For the text-containing cell, return its midpoint in (x, y) coordinate format. 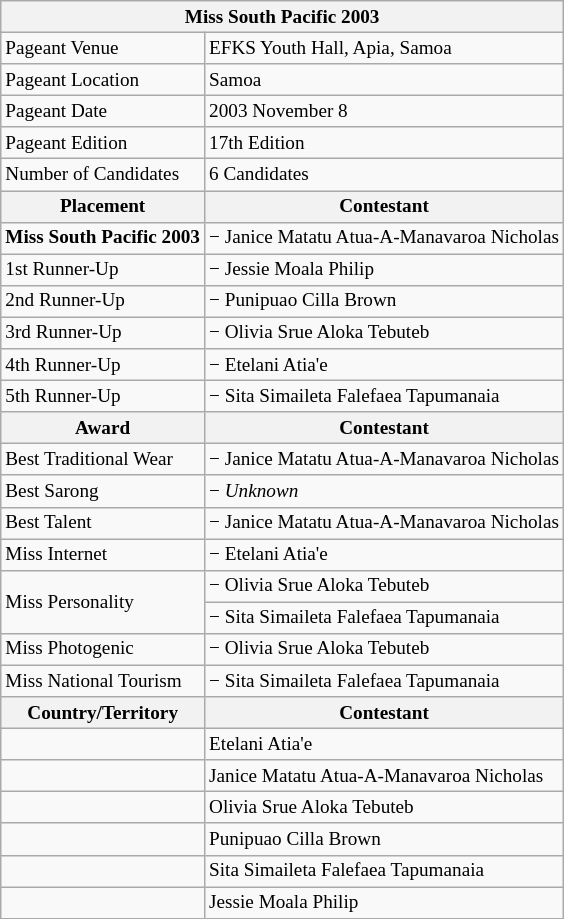
Placement (103, 206)
2nd Runner-Up (103, 301)
2003 November 8 (384, 111)
EFKS Youth Hall, Apia, Samoa (384, 48)
3rd Runner-Up (103, 333)
Country/Territory (103, 713)
17th Edition (384, 143)
Pageant Venue (103, 48)
6 Candidates (384, 175)
Miss Internet (103, 554)
Miss Photogenic (103, 649)
5th Runner-Up (103, 396)
Pageant Edition (103, 143)
Pageant Date (103, 111)
4th Runner-Up (103, 365)
Award (103, 428)
Janice Matatu Atua-A-Manavaroa Nicholas (384, 776)
Olivia Srue Aloka Tebuteb (384, 808)
Samoa (384, 80)
1st Runner-Up (103, 270)
Pageant Location (103, 80)
Jessie Moala Philip (384, 902)
Best Traditional Wear (103, 460)
Etelani Atia'e (384, 744)
Punipuao Cilla Brown (384, 839)
Best Sarong (103, 491)
Number of Candidates (103, 175)
Miss Personality (103, 602)
Miss National Tourism (103, 681)
Best Talent (103, 523)
− Punipuao Cilla Brown (384, 301)
− Unknown (384, 491)
− Jessie Moala Philip (384, 270)
Sita Simaileta Falefaea Tapumanaia (384, 871)
